From the cell containing the given text, extract its center point as (X, Y) coordinate. 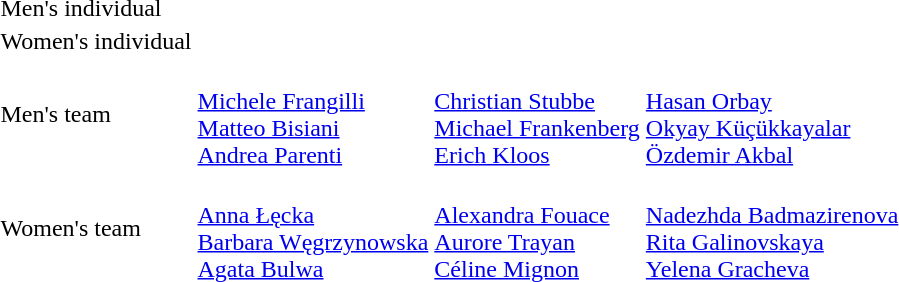
Michele FrangilliMatteo BisianiAndrea Parenti (313, 114)
Christian StubbeMichael FrankenbergErich Kloos (537, 114)
